Return the (x, y) coordinate for the center point of the cell that contains the specified text.  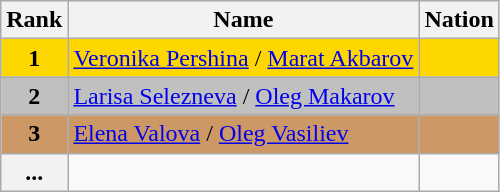
Larisa Selezneva / Oleg Makarov (244, 96)
Veronika Pershina / Marat Akbarov (244, 58)
2 (34, 96)
... (34, 172)
1 (34, 58)
3 (34, 134)
Name (244, 20)
Elena Valova / Oleg Vasiliev (244, 134)
Nation (459, 20)
Rank (34, 20)
